Extract the (x, y) coordinate from the center of the cell holding the provided text.  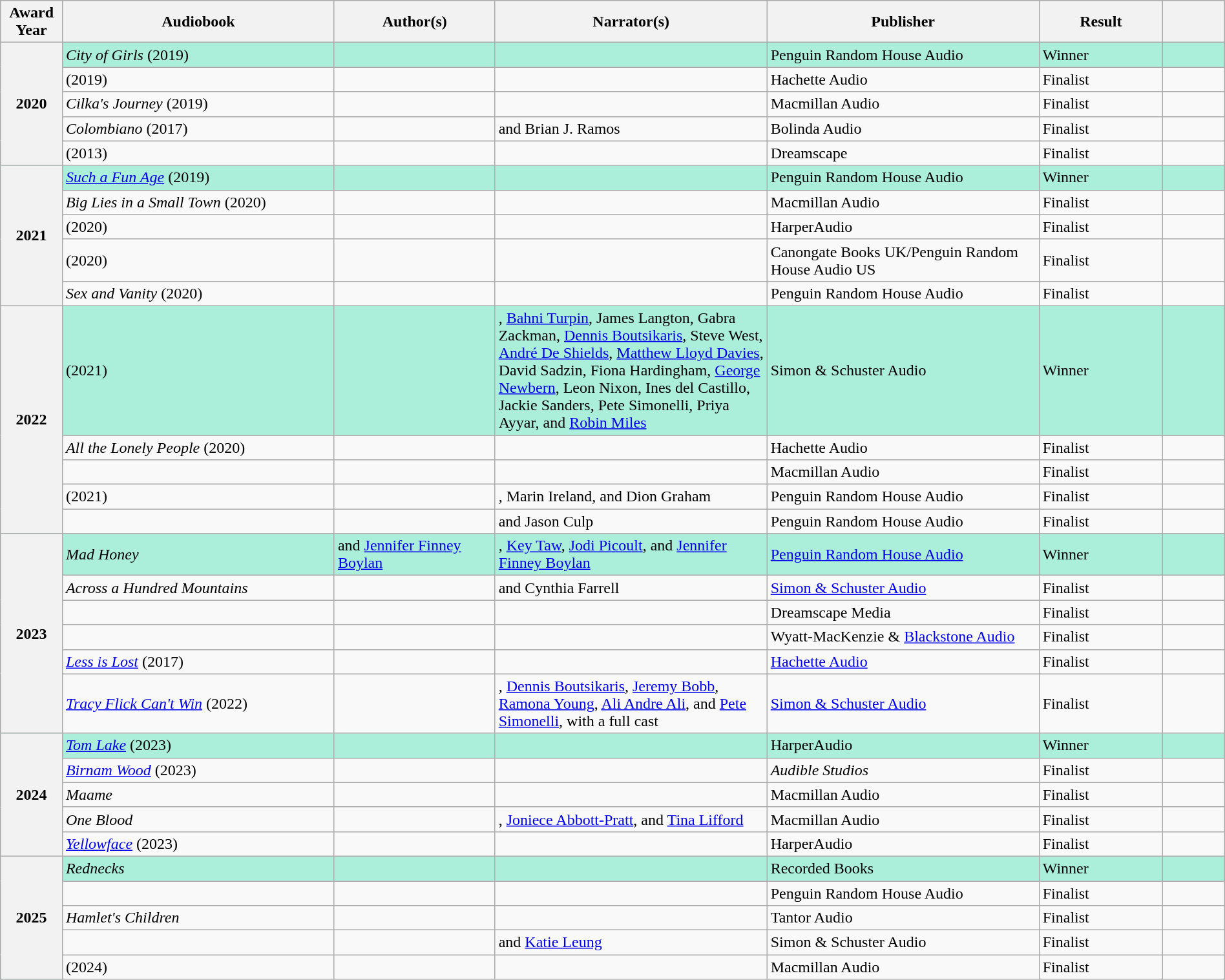
Publisher (903, 22)
Wyatt-MacKenzie & Blackstone Audio (903, 637)
Canongate Books UK/Penguin Random House Audio US (903, 260)
2020 (32, 104)
and Jason Culp (631, 521)
Narrator(s) (631, 22)
Such a Fun Age (2019) (198, 178)
Colombiano (2017) (198, 129)
and Jennifer Finney Boylan (415, 554)
2022 (32, 419)
2023 (32, 633)
Bolinda Audio (903, 129)
One Blood (198, 819)
2021 (32, 235)
Result (1101, 22)
2025 (32, 917)
Award Year (32, 22)
and Brian J. Ramos (631, 129)
and Cynthia Farrell (631, 588)
Yellowface (2023) (198, 844)
Audible Studios (903, 770)
Tom Lake (2023) (198, 745)
Less is Lost (2017) (198, 662)
Hamlet's Children (198, 918)
City of Girls (2019) (198, 55)
Cilka's Journey (2019) (198, 104)
Dreamscape Media (903, 612)
and Katie Leung (631, 943)
Across a Hundred Mountains (198, 588)
Mad Honey (198, 554)
, Joniece Abbott-Pratt, and Tina Lifford (631, 819)
Audiobook (198, 22)
, Dennis Boutsikaris, Jeremy Bobb, Ramona Young, Ali Andre Ali, and Pete Simonelli, with a full cast (631, 704)
Maame (198, 795)
Tantor Audio (903, 918)
2024 (32, 795)
Big Lies in a Small Town (2020) (198, 202)
(2024) (198, 967)
Author(s) (415, 22)
Dreamscape (903, 153)
Recorded Books (903, 868)
All the Lonely People (2020) (198, 448)
Sex and Vanity (2020) (198, 293)
, Marin Ireland, and Dion Graham (631, 497)
, Key Taw, Jodi Picoult, and Jennifer Finney Boylan (631, 554)
Rednecks (198, 868)
Birnam Wood (2023) (198, 770)
(2019) (198, 79)
Tracy Flick Can't Win (2022) (198, 704)
(2013) (198, 153)
